Detect which cell encompasses the target text, then output its [x, y] center coordinate. 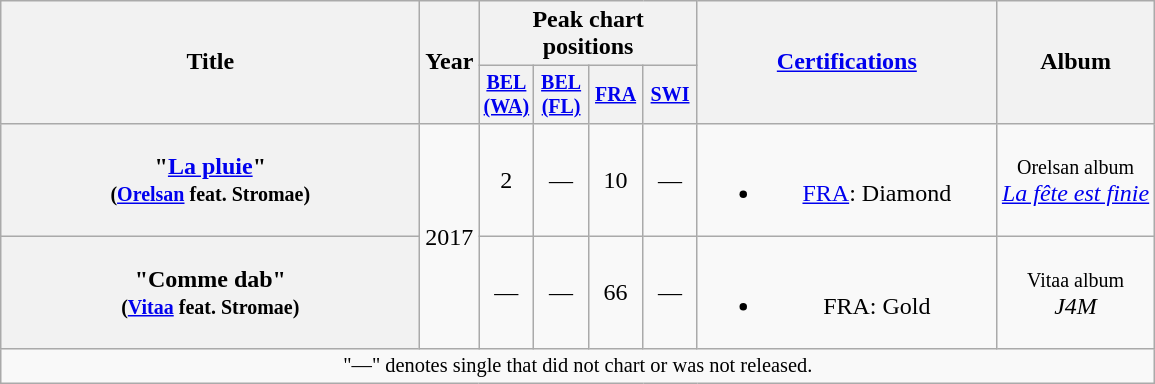
Title [210, 62]
BEL (FL) [561, 94]
Year [450, 62]
"—" denotes single that did not chart or was not released. [578, 366]
"Comme dab"(Vitaa feat. Stromae) [210, 292]
BEL (WA) [506, 94]
2 [506, 180]
Peak chart positions [588, 34]
Vitaa albumJ4M [1075, 292]
SWI [670, 94]
Orelsan albumLa fête est finie [1075, 180]
10 [615, 180]
"La pluie"(Orelsan feat. Stromae) [210, 180]
66 [615, 292]
FRA [615, 94]
Certifications [846, 62]
Album [1075, 62]
FRA: Diamond [846, 180]
FRA: Gold [846, 292]
2017 [450, 236]
